Output the (X, Y) coordinate of the center of the cell containing the given text.  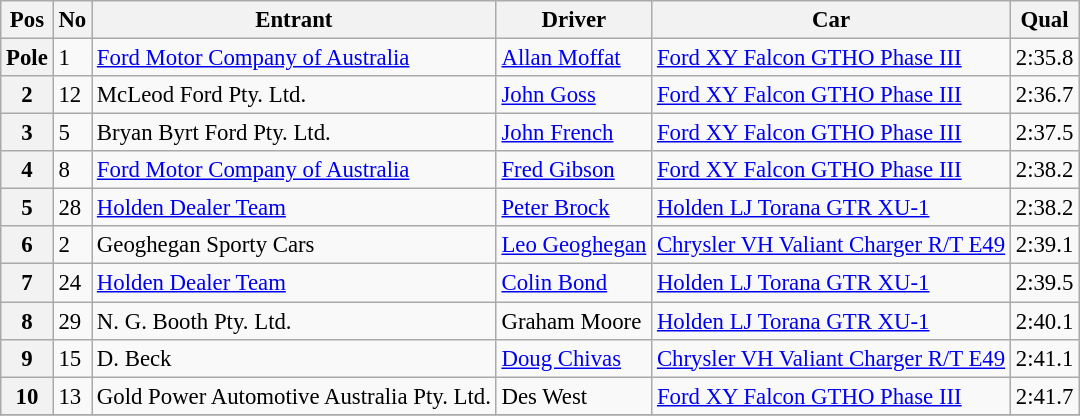
6 (27, 245)
15 (72, 358)
2:35.8 (1044, 58)
Geoghegan Sporty Cars (294, 245)
McLeod Ford Pty. Ltd. (294, 95)
John Goss (574, 95)
29 (72, 321)
2:37.5 (1044, 133)
2:41.1 (1044, 358)
24 (72, 283)
Gold Power Automotive Australia Pty. Ltd. (294, 396)
N. G. Booth Pty. Ltd. (294, 321)
13 (72, 396)
Entrant (294, 20)
Driver (574, 20)
Leo Geoghegan (574, 245)
Fred Gibson (574, 170)
John French (574, 133)
Car (832, 20)
Peter Brock (574, 208)
12 (72, 95)
Graham Moore (574, 321)
3 (27, 133)
2:39.1 (1044, 245)
2:36.7 (1044, 95)
Des West (574, 396)
1 (72, 58)
Doug Chivas (574, 358)
Colin Bond (574, 283)
Pole (27, 58)
Pos (27, 20)
4 (27, 170)
7 (27, 283)
Bryan Byrt Ford Pty. Ltd. (294, 133)
Qual (1044, 20)
D. Beck (294, 358)
10 (27, 396)
2:39.5 (1044, 283)
No (72, 20)
28 (72, 208)
Allan Moffat (574, 58)
2:40.1 (1044, 321)
2:41.7 (1044, 396)
9 (27, 358)
